Scan for the cell matching the given text and deliver its [x, y] coordinate at center. 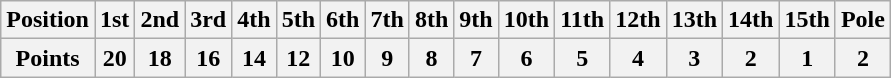
9th [476, 20]
6th [343, 20]
12 [298, 58]
12th [638, 20]
15th [807, 20]
4th [254, 20]
3 [694, 58]
9 [387, 58]
14 [254, 58]
6 [526, 58]
1 [807, 58]
5th [298, 20]
7 [476, 58]
18 [160, 58]
1st [114, 20]
14th [751, 20]
4 [638, 58]
7th [387, 20]
20 [114, 58]
3rd [208, 20]
Pole [862, 20]
8th [431, 20]
13th [694, 20]
2nd [160, 20]
Points [48, 58]
5 [582, 58]
10 [343, 58]
Position [48, 20]
8 [431, 58]
10th [526, 20]
16 [208, 58]
11th [582, 20]
